Scan for the cell matching the given text and deliver its (X, Y) coordinate at center. 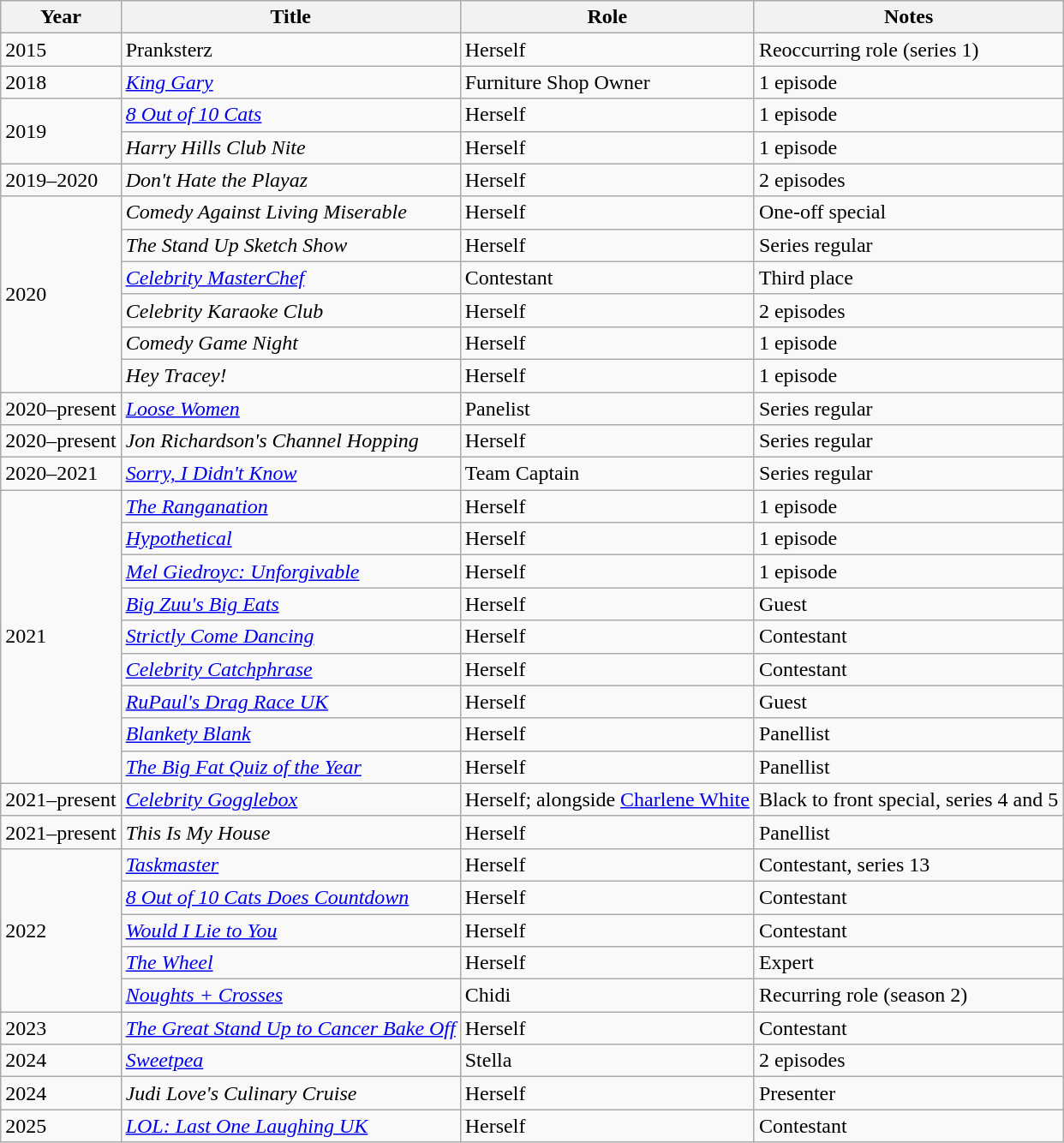
King Gary (290, 82)
Sweetpea (290, 1061)
2021 (61, 637)
Title (290, 17)
Reoccurring role (series 1) (908, 50)
The Ranganation (290, 506)
Chidi (607, 996)
Judi Love's Culinary Cruise (290, 1093)
Sorry, I Didn't Know (290, 474)
8 Out of 10 Cats (290, 115)
Stella (607, 1061)
Team Captain (607, 474)
Mel Giedroyc: Unforgivable (290, 571)
Furniture Shop Owner (607, 82)
Presenter (908, 1093)
2022 (61, 930)
Hypothetical (290, 539)
LOL: Last One Laughing UK (290, 1126)
2023 (61, 1028)
Role (607, 17)
Harry Hills Club Nite (290, 147)
Third place (908, 278)
The Big Fat Quiz of the Year (290, 767)
RuPaul's Drag Race UK (290, 702)
Contestant, series 13 (908, 865)
Panelist (607, 409)
2019 (61, 131)
Don't Hate the Playaz (290, 180)
The Stand Up Sketch Show (290, 245)
This Is My House (290, 832)
The Great Stand Up to Cancer Bake Off (290, 1028)
One-off special (908, 212)
2025 (61, 1126)
Comedy Against Living Miserable (290, 212)
2020 (61, 294)
8 Out of 10 Cats Does Countdown (290, 897)
Celebrity Gogglebox (290, 799)
Loose Women (290, 409)
Notes (908, 17)
Comedy Game Night (290, 343)
Pranksterz (290, 50)
Herself; alongside Charlene White (607, 799)
Noughts + Crosses (290, 996)
2020–2021 (61, 474)
Celebrity MasterChef (290, 278)
Year (61, 17)
2018 (61, 82)
Taskmaster (290, 865)
Big Zuu's Big Eats (290, 604)
Recurring role (season 2) (908, 996)
Jon Richardson's Channel Hopping (290, 441)
The Wheel (290, 963)
2015 (61, 50)
2019–2020 (61, 180)
Hey Tracey! (290, 375)
Expert (908, 963)
Black to front special, series 4 and 5 (908, 799)
Blankety Blank (290, 734)
Celebrity Catchphrase (290, 669)
Would I Lie to You (290, 930)
Strictly Come Dancing (290, 637)
Celebrity Karaoke Club (290, 310)
